Scan for the cell matching the given text and deliver its [X, Y] coordinate at center. 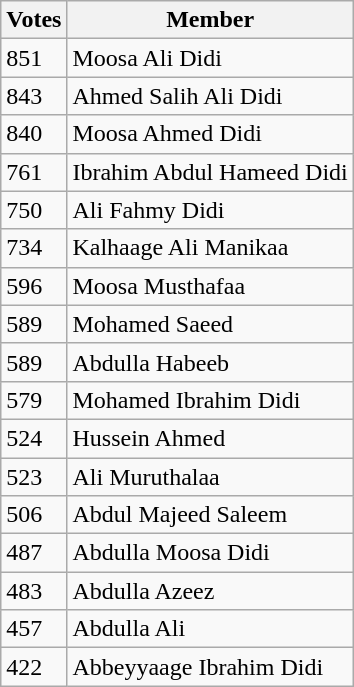
Mohamed Saeed [210, 324]
Moosa Ahmed Didi [210, 134]
596 [34, 286]
843 [34, 96]
Moosa Ali Didi [210, 58]
Abdulla Moosa Didi [210, 553]
523 [34, 477]
851 [34, 58]
Abdul Majeed Saleem [210, 515]
Ali Fahmy Didi [210, 210]
761 [34, 172]
Votes [34, 20]
Abdulla Azeez [210, 591]
Abdulla Habeeb [210, 362]
Abbeyyaage Ibrahim Didi [210, 667]
524 [34, 438]
Member [210, 20]
483 [34, 591]
Moosa Musthafaa [210, 286]
Ahmed Salih Ali Didi [210, 96]
Mohamed Ibrahim Didi [210, 400]
840 [34, 134]
750 [34, 210]
457 [34, 629]
Abdulla Ali [210, 629]
579 [34, 400]
Ali Muruthalaa [210, 477]
487 [34, 553]
422 [34, 667]
Kalhaage Ali Manikaa [210, 248]
734 [34, 248]
Ibrahim Abdul Hameed Didi [210, 172]
Hussein Ahmed [210, 438]
506 [34, 515]
